Locate the cell with the specified text and output its [X, Y] center coordinate. 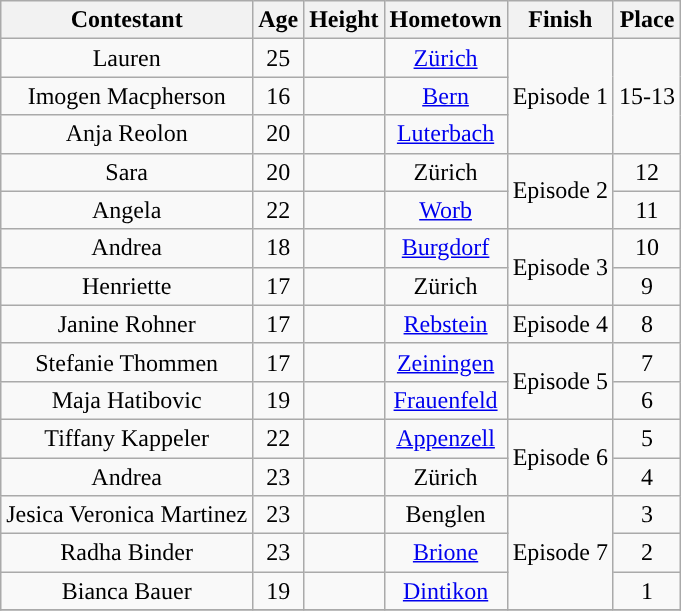
Zeiningen [446, 362]
Tiffany Kappeler [127, 438]
Angela [127, 210]
Episode 3 [560, 267]
Age [278, 20]
Place [646, 20]
Finish [560, 20]
9 [646, 286]
Sara [127, 172]
Stefanie Thommen [127, 362]
Maja Hatibovic [127, 400]
6 [646, 400]
11 [646, 210]
Bianca Bauer [127, 591]
Episode 5 [560, 381]
Worb [446, 210]
Janine Rohner [127, 324]
2 [646, 553]
Episode 1 [560, 96]
Imogen Macpherson [127, 96]
Height [344, 20]
Appenzell [446, 438]
10 [646, 248]
12 [646, 172]
Luterbach [446, 134]
Radha Binder [127, 553]
16 [278, 96]
Contestant [127, 20]
Anja Reolon [127, 134]
Episode 6 [560, 457]
Rebstein [446, 324]
7 [646, 362]
8 [646, 324]
3 [646, 515]
Episode 2 [560, 191]
Henriette [127, 286]
Bern [446, 96]
18 [278, 248]
Frauenfeld [446, 400]
Benglen [446, 515]
25 [278, 58]
Dintikon [446, 591]
Episode 4 [560, 324]
Hometown [446, 20]
Burgdorf [446, 248]
Episode 7 [560, 553]
Brione [446, 553]
1 [646, 591]
Lauren [127, 58]
4 [646, 477]
Jesica Veronica Martinez [127, 515]
5 [646, 438]
15-13 [646, 96]
